Return (x, y) of the center of cell containing provided text 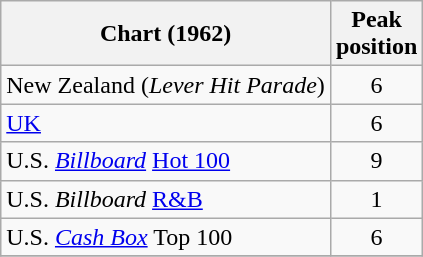
U.S. Billboard Hot 100 (166, 161)
U.S. Billboard R&B (166, 199)
U.S. Cash Box Top 100 (166, 237)
9 (376, 161)
New Zealand (Lever Hit Parade) (166, 85)
1 (376, 199)
Chart (1962) (166, 34)
UK (166, 123)
Peakposition (376, 34)
